Capture the cell that displays the provided text and extract its [x, y] central coordinate. 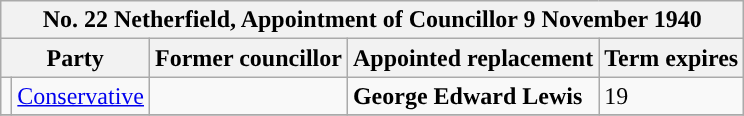
Party [76, 58]
Appointed replacement [472, 58]
Term expires [672, 58]
No. 22 Netherfield, Appointment of Councillor 9 November 1940 [372, 20]
Former councillor [249, 58]
19 [672, 96]
Conservative [81, 96]
George Edward Lewis [472, 96]
